Identify which cell holds the provided text, then report its [x, y] central coordinate. 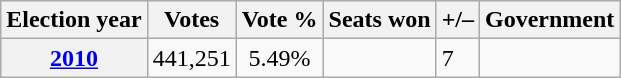
Government [550, 20]
Vote % [280, 20]
+/– [458, 20]
2010 [74, 58]
441,251 [192, 58]
Seats won [380, 20]
Election year [74, 20]
Votes [192, 20]
5.49% [280, 58]
7 [458, 58]
